Identify which cell holds the provided text, then report its (x, y) central coordinate. 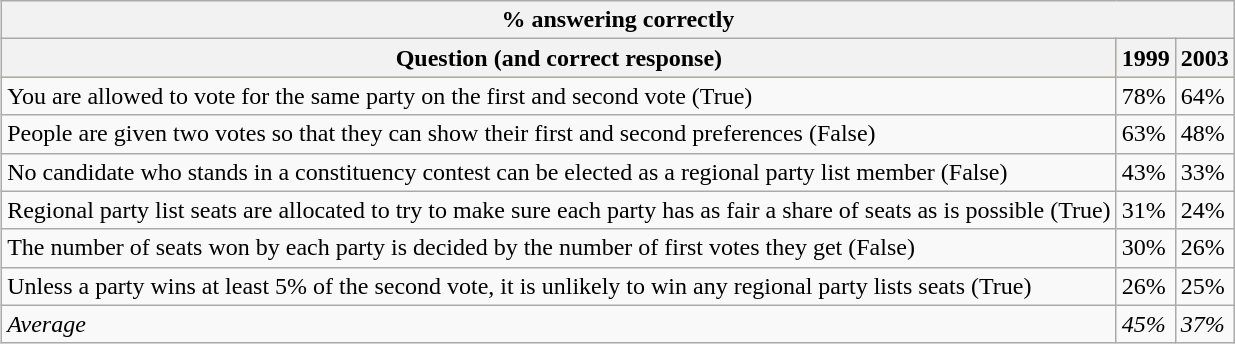
48% (1204, 134)
People are given two votes so that they can show their first and second preferences (False) (559, 134)
% answering correctly (618, 20)
43% (1146, 172)
1999 (1146, 58)
Regional party list seats are allocated to try to make sure each party has as fair a share of seats as is possible (True) (559, 210)
64% (1204, 96)
2003 (1204, 58)
No candidate who stands in a constituency contest can be elected as a regional party list member (False) (559, 172)
31% (1146, 210)
The number of seats won by each party is decided by the number of first votes they get (False) (559, 248)
78% (1146, 96)
Average (559, 324)
37% (1204, 324)
24% (1204, 210)
Unless a party wins at least 5% of the second vote, it is unlikely to win any regional party lists seats (True) (559, 286)
30% (1146, 248)
63% (1146, 134)
Question (and correct response) (559, 58)
45% (1146, 324)
You are allowed to vote for the same party on the first and second vote (True) (559, 96)
25% (1204, 286)
33% (1204, 172)
